Find where the given text appears and provide that cell's center as [x, y] coordinate. 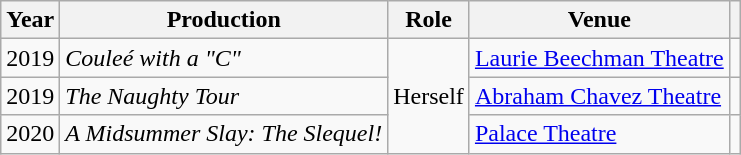
Abraham Chavez Theatre [599, 96]
The Naughty Tour [224, 96]
Year [30, 20]
A Midsummer Slay: The Slequel! [224, 134]
Venue [599, 20]
Herself [429, 96]
2020 [30, 134]
Laurie Beechman Theatre [599, 58]
Production [224, 20]
Couleé with a "C" [224, 58]
Role [429, 20]
Palace Theatre [599, 134]
